Identify which cell holds the provided text, then report its [x, y] central coordinate. 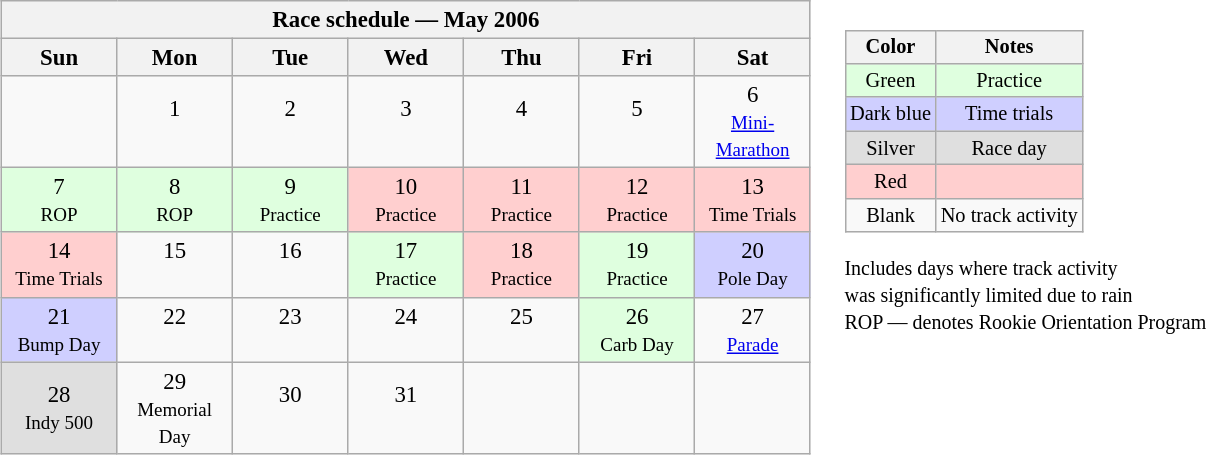
11Practice [522, 200]
Race day [1010, 148]
6Mini-Marathon [753, 122]
29Memorial Day [175, 408]
9Practice [290, 200]
Color [890, 47]
20Pole Day [753, 264]
27Parade [753, 330]
19Practice [637, 264]
Silver [890, 148]
30 [290, 408]
21Bump Day [59, 330]
Dark blue [890, 114]
Notes [1010, 47]
12Practice [637, 200]
Sun [59, 58]
Fri [637, 58]
Sat [753, 58]
15 [175, 264]
1 [175, 122]
17Practice [406, 264]
3 [406, 122]
23 [290, 330]
31 [406, 408]
22 [175, 330]
Thu [522, 58]
24 [406, 330]
Green [890, 81]
25 [522, 330]
10Practice [406, 200]
No track activity [1010, 215]
Blank [890, 215]
16 [290, 264]
4 [522, 122]
Race schedule — May 2006 [406, 20]
7ROP [59, 200]
14Time Trials [59, 264]
18Practice [522, 264]
13Time Trials [753, 200]
2 [290, 122]
8ROP [175, 200]
Practice [1010, 81]
26Carb Day [637, 330]
Wed [406, 58]
Red [890, 182]
Mon [175, 58]
5 [637, 122]
28Indy 500 [59, 408]
Time trials [1010, 114]
Tue [290, 58]
